For the text-containing cell, return its midpoint in (X, Y) coordinate format. 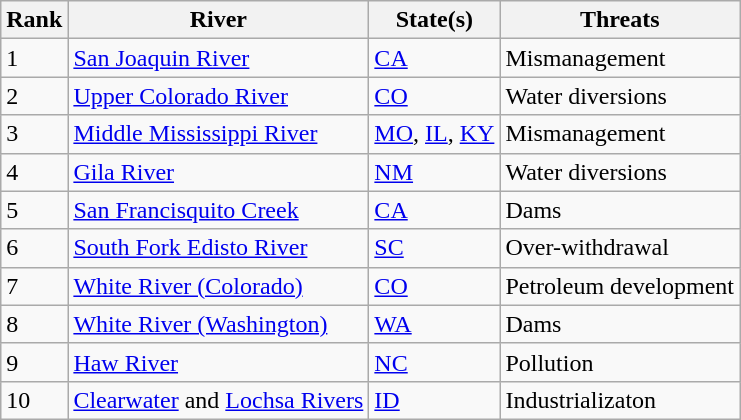
Middle Mississippi River (218, 134)
Gila River (218, 172)
White River (Washington) (218, 324)
Petroleum development (620, 286)
Pollution (620, 362)
MO, IL, KY (434, 134)
5 (34, 210)
San Joaquin River (218, 58)
South Fork Edisto River (218, 248)
Rank (34, 20)
6 (34, 248)
Industrializaton (620, 400)
7 (34, 286)
SC (434, 248)
Upper Colorado River (218, 96)
NC (434, 362)
4 (34, 172)
Haw River (218, 362)
2 (34, 96)
3 (34, 134)
10 (34, 400)
Over-withdrawal (620, 248)
San Francisquito Creek (218, 210)
NM (434, 172)
River (218, 20)
ID (434, 400)
Clearwater and Lochsa Rivers (218, 400)
9 (34, 362)
8 (34, 324)
1 (34, 58)
WA (434, 324)
White River (Colorado) (218, 286)
Threats (620, 20)
State(s) (434, 20)
